Pinpoint the cell where the given text exists, returning its (X, Y) midpoint coordinate. 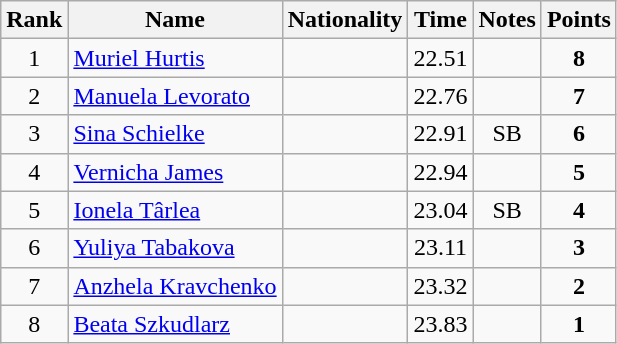
22.51 (440, 58)
Rank (34, 20)
22.91 (440, 134)
23.32 (440, 286)
Name (175, 20)
Time (440, 20)
Muriel Hurtis (175, 58)
Vernicha James (175, 172)
Manuela Levorato (175, 96)
Anzhela Kravchenko (175, 286)
22.94 (440, 172)
23.83 (440, 324)
23.11 (440, 248)
Notes (507, 20)
Points (578, 20)
Nationality (345, 20)
23.04 (440, 210)
Sina Schielke (175, 134)
Ionela Târlea (175, 210)
22.76 (440, 96)
Beata Szkudlarz (175, 324)
Yuliya Tabakova (175, 248)
